Capture the cell that displays the provided text and extract its (x, y) central coordinate. 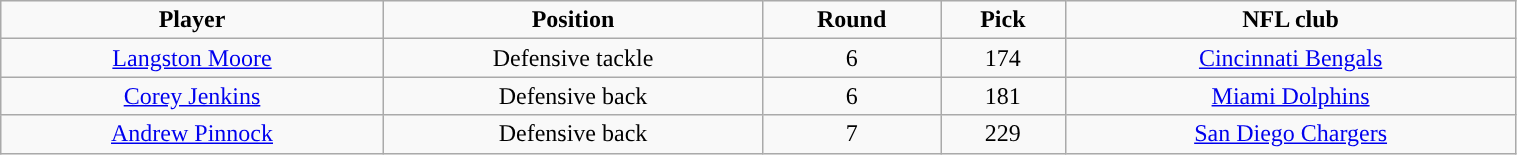
7 (852, 134)
San Diego Chargers (1290, 134)
Pick (1004, 20)
Langston Moore (192, 58)
Cincinnati Bengals (1290, 58)
Position (572, 20)
Round (852, 20)
Player (192, 20)
Defensive tackle (572, 58)
Miami Dolphins (1290, 96)
181 (1004, 96)
Andrew Pinnock (192, 134)
NFL club (1290, 20)
174 (1004, 58)
229 (1004, 134)
Corey Jenkins (192, 96)
